Find where the given text appears and provide that cell's center as (x, y) coordinate. 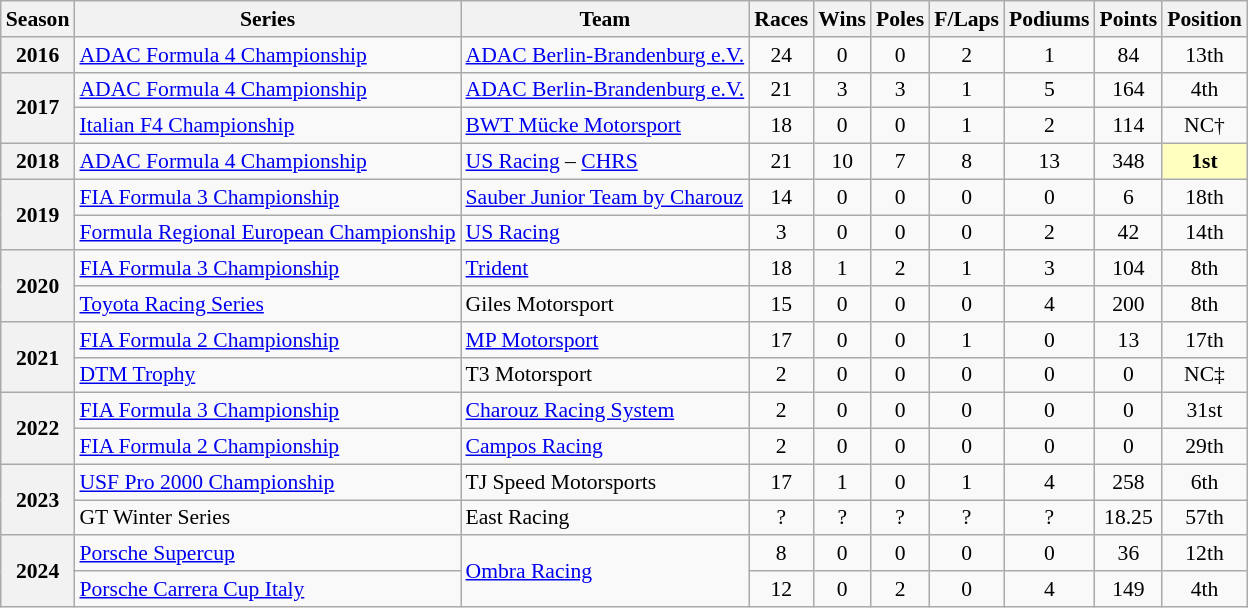
2016 (38, 55)
Sauber Junior Team by Charouz (604, 197)
2021 (38, 358)
USF Pro 2000 Championship (267, 482)
Charouz Racing System (604, 411)
2020 (38, 286)
13th (1204, 55)
1st (1204, 162)
NC† (1204, 126)
F/Laps (966, 19)
GT Winter Series (267, 518)
T3 Motorsport (604, 375)
2022 (38, 428)
114 (1129, 126)
104 (1129, 269)
12th (1204, 554)
Giles Motorsport (604, 304)
6 (1129, 197)
Porsche Supercup (267, 554)
Porsche Carrera Cup Italy (267, 589)
Campos Racing (604, 447)
MP Motorsport (604, 340)
6th (1204, 482)
2017 (38, 108)
2024 (38, 572)
42 (1129, 233)
NC‡ (1204, 375)
17th (1204, 340)
Toyota Racing Series (267, 304)
Ombra Racing (604, 572)
2018 (38, 162)
18.25 (1129, 518)
TJ Speed Motorsports (604, 482)
Races (781, 19)
Team (604, 19)
31st (1204, 411)
149 (1129, 589)
348 (1129, 162)
Podiums (1050, 19)
36 (1129, 554)
2019 (38, 214)
14 (781, 197)
Position (1204, 19)
10 (842, 162)
15 (781, 304)
5 (1050, 90)
200 (1129, 304)
84 (1129, 55)
7 (900, 162)
12 (781, 589)
Formula Regional European Championship (267, 233)
DTM Trophy (267, 375)
East Racing (604, 518)
Trident (604, 269)
Italian F4 Championship (267, 126)
Poles (900, 19)
24 (781, 55)
258 (1129, 482)
BWT Mücke Motorsport (604, 126)
Wins (842, 19)
2023 (38, 500)
Season (38, 19)
Series (267, 19)
29th (1204, 447)
18th (1204, 197)
US Racing (604, 233)
14th (1204, 233)
US Racing – CHRS (604, 162)
Points (1129, 19)
164 (1129, 90)
57th (1204, 518)
